Provide the [X, Y] coordinate of the cell's center where the given text is located.  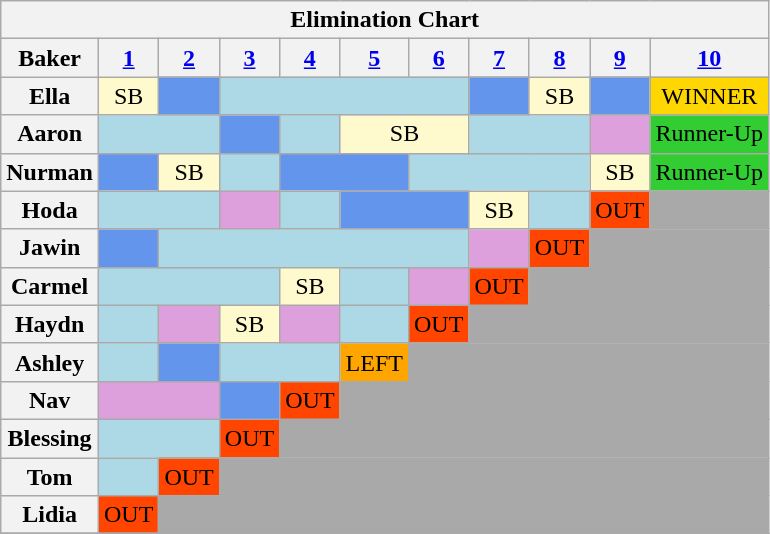
LEFT [374, 362]
Tom [50, 477]
3 [249, 58]
2 [189, 58]
Blessing [50, 438]
Baker [50, 58]
Aaron [50, 134]
Ashley [50, 362]
Nurman [50, 172]
Nav [50, 400]
Lidia [50, 515]
7 [499, 58]
Carmel [50, 286]
WINNER [710, 96]
4 [310, 58]
Ella [50, 96]
8 [559, 58]
Elimination Chart [385, 20]
5 [374, 58]
1 [128, 58]
Jawin [50, 248]
Hoda [50, 210]
9 [620, 58]
6 [438, 58]
10 [710, 58]
Haydn [50, 324]
